Determine the (x, y) coordinate at the center of the cell enclosing the given text.  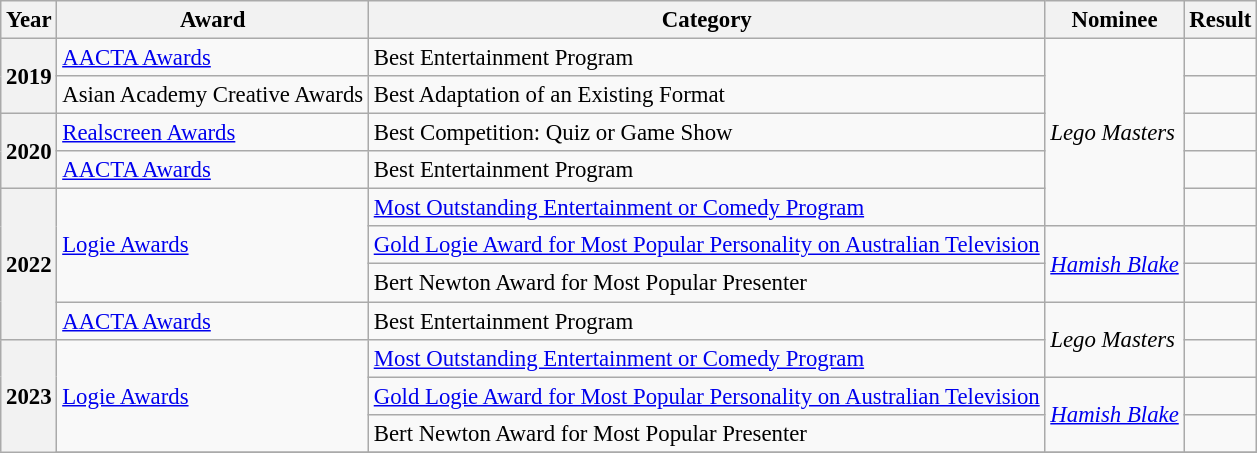
Category (706, 20)
Result (1220, 20)
Best Competition: Quiz or Game Show (706, 133)
2020 (29, 152)
Year (29, 20)
Award (213, 20)
Asian Academy Creative Awards (213, 95)
2023 (29, 396)
2022 (29, 264)
2019 (29, 76)
Nominee (1114, 20)
Best Adaptation of an Existing Format (706, 95)
Realscreen Awards (213, 133)
